Determine the (X, Y) coordinate at the center of the cell enclosing the given text.  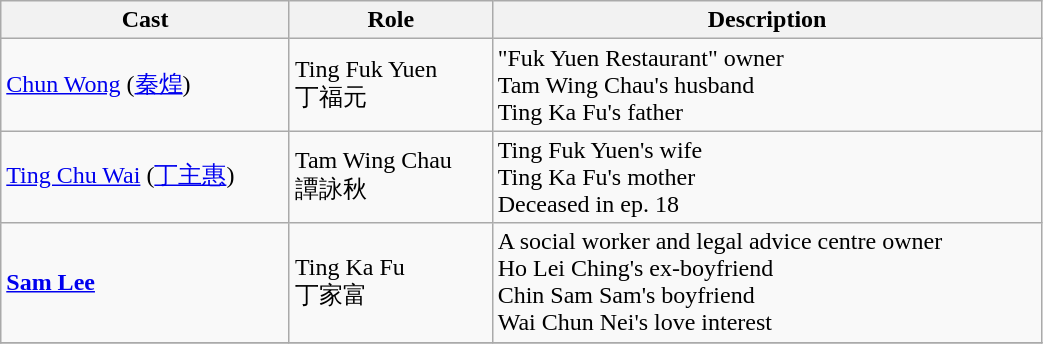
Role (390, 20)
Chun Wong (秦煌) (146, 85)
Ting Fuk Yuen's wifeTing Ka Fu's motherDeceased in ep. 18 (767, 177)
Sam Lee (146, 282)
Tam Wing Chau譚詠秋 (390, 177)
Ting Chu Wai (丁主惠) (146, 177)
"Fuk Yuen Restaurant" ownerTam Wing Chau's husbandTing Ka Fu's father (767, 85)
A social worker and legal advice centre ownerHo Lei Ching's ex-boyfriendChin Sam Sam's boyfriendWai Chun Nei's love interest (767, 282)
Ting Fuk Yuen丁福元 (390, 85)
Ting Ka Fu丁家富 (390, 282)
Description (767, 20)
Cast (146, 20)
